Provide the [x, y] coordinate of the cell's center where the given text is located.  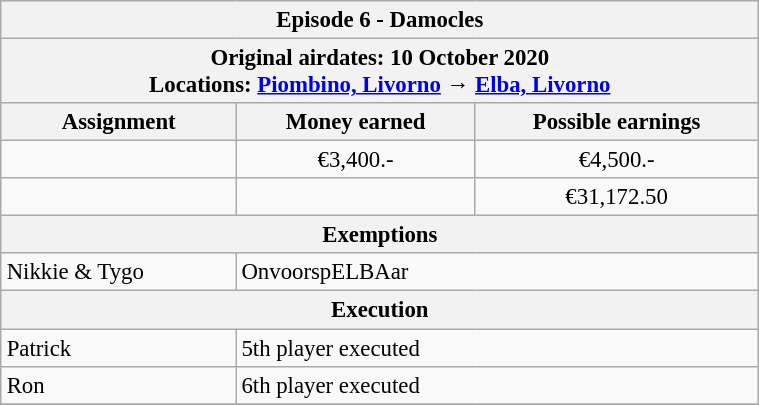
€4,500.- [616, 160]
Possible earnings [616, 122]
Patrick [118, 347]
Original airdates: 10 October 2020Locations: Piombino, Livorno → Elba, Livorno [380, 70]
Ron [118, 385]
5th player executed [497, 347]
Episode 6 - Damocles [380, 20]
Assignment [118, 122]
€3,400.- [356, 160]
6th player executed [497, 385]
Execution [380, 310]
Nikkie & Tygo [118, 272]
Exemptions [380, 235]
Money earned [356, 122]
OnvoorspELBAar [497, 272]
€31,172.50 [616, 197]
